Extract the [X, Y] coordinate from the center of the cell holding the provided text.  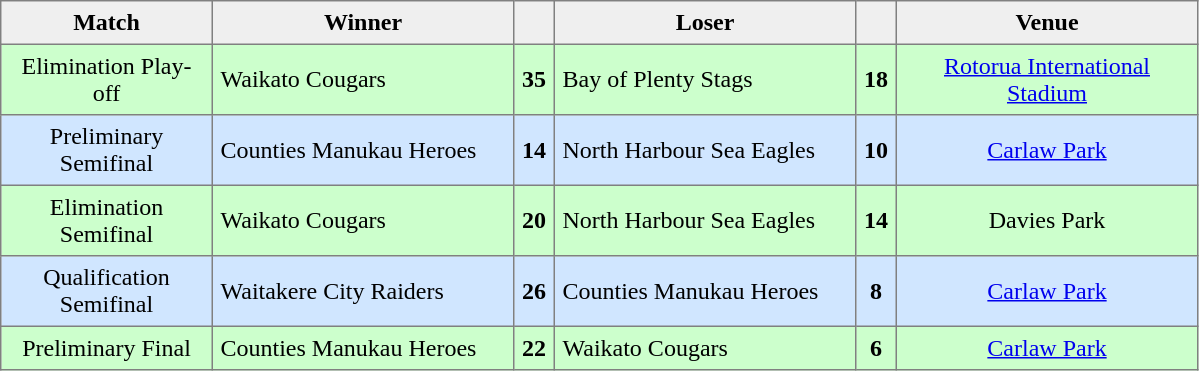
Venue [1047, 23]
Preliminary Final [107, 348]
Qualification Semifinal [107, 291]
Rotorua International Stadium [1047, 79]
Elimination Semifinal [107, 220]
Davies Park [1047, 220]
6 [876, 348]
Winner [363, 23]
Match [107, 23]
35 [534, 79]
Loser [705, 23]
Waitakere City Raiders [363, 291]
Bay of Plenty Stags [705, 79]
26 [534, 291]
22 [534, 348]
20 [534, 220]
Elimination Play-off [107, 79]
10 [876, 150]
18 [876, 79]
Preliminary Semifinal [107, 150]
8 [876, 291]
